Determine the (X, Y) coordinate at the center of the cell enclosing the given text.  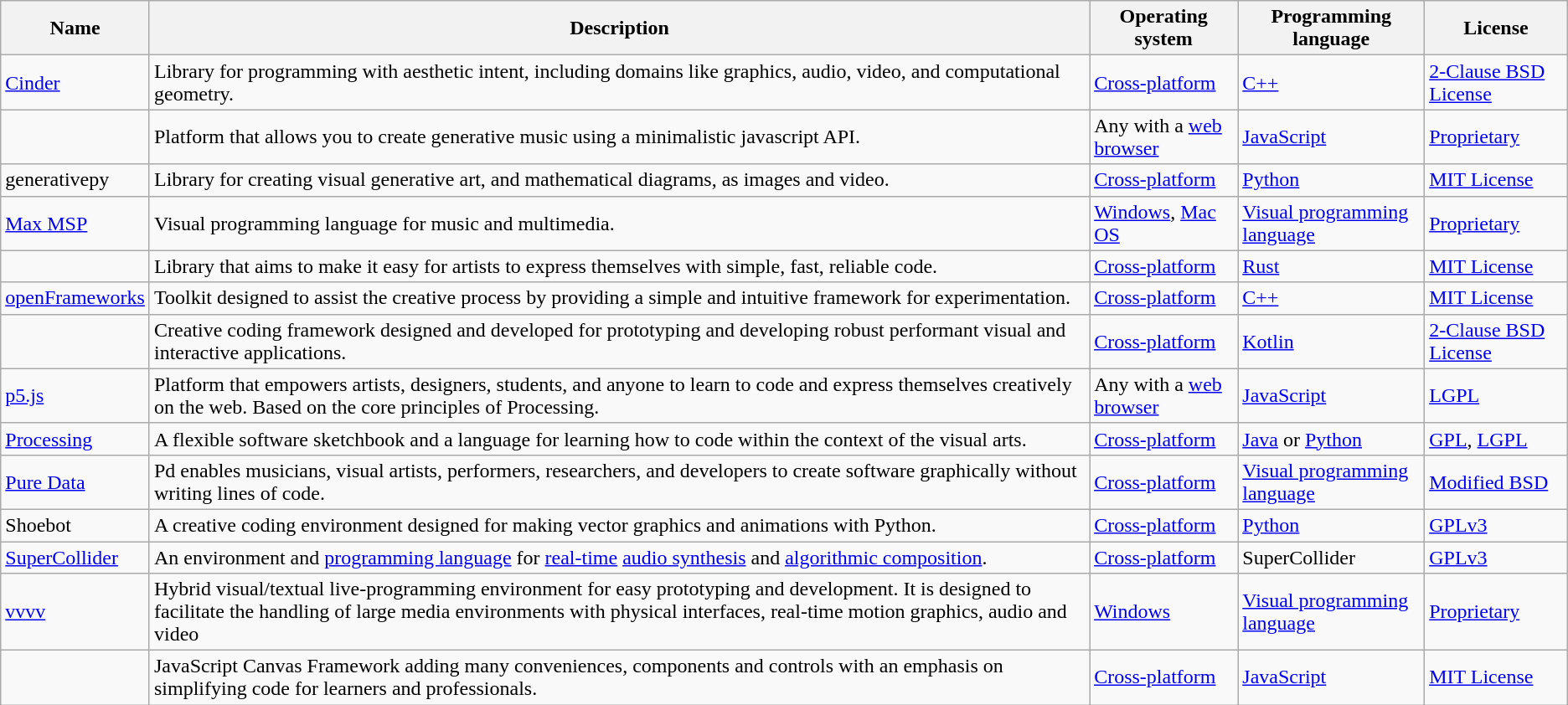
Operating system (1164, 28)
Visual programming language for music and multimedia. (619, 223)
p5.js (75, 395)
Library that aims to make it easy for artists to express themselves with simple, fast, reliable code. (619, 266)
License (1496, 28)
GPL, LGPL (1496, 439)
Library for creating visual generative art, and mathematical diagrams, as images and video. (619, 180)
Modified BSD (1496, 482)
A flexible software sketchbook and a language for learning how to code within the context of the visual arts. (619, 439)
Processing (75, 439)
Cinder (75, 82)
vvvv (75, 612)
Description (619, 28)
A creative coding environment designed for making vector graphics and animations with Python. (619, 525)
Kotlin (1332, 342)
Programming language (1332, 28)
Name (75, 28)
Java or Python (1332, 439)
Creative coding framework designed and developed for prototyping and developing robust performant visual and interactive applications. (619, 342)
Windows (1164, 612)
Max MSP (75, 223)
openFrameworks (75, 298)
Pd enables musicians, visual artists, performers, researchers, and developers to create software graphically without writing lines of code. (619, 482)
JavaScript Canvas Framework adding many conveniences, components and controls with an emphasis on simplifying code for learners and professionals. (619, 678)
Library for programming with aesthetic intent, including domains like graphics, audio, video, and computational geometry. (619, 82)
generativepy (75, 180)
Shoebot (75, 525)
LGPL (1496, 395)
Rust (1332, 266)
Toolkit designed to assist the creative process by providing a simple and intuitive framework for experimentation. (619, 298)
Pure Data (75, 482)
Windows, Mac OS (1164, 223)
Platform that allows you to create generative music using a minimalistic javascript API. (619, 137)
An environment and programming language for real-time audio synthesis and algorithmic composition. (619, 557)
